Search for the cell housing the specified text and yield its [X, Y] center coordinate. 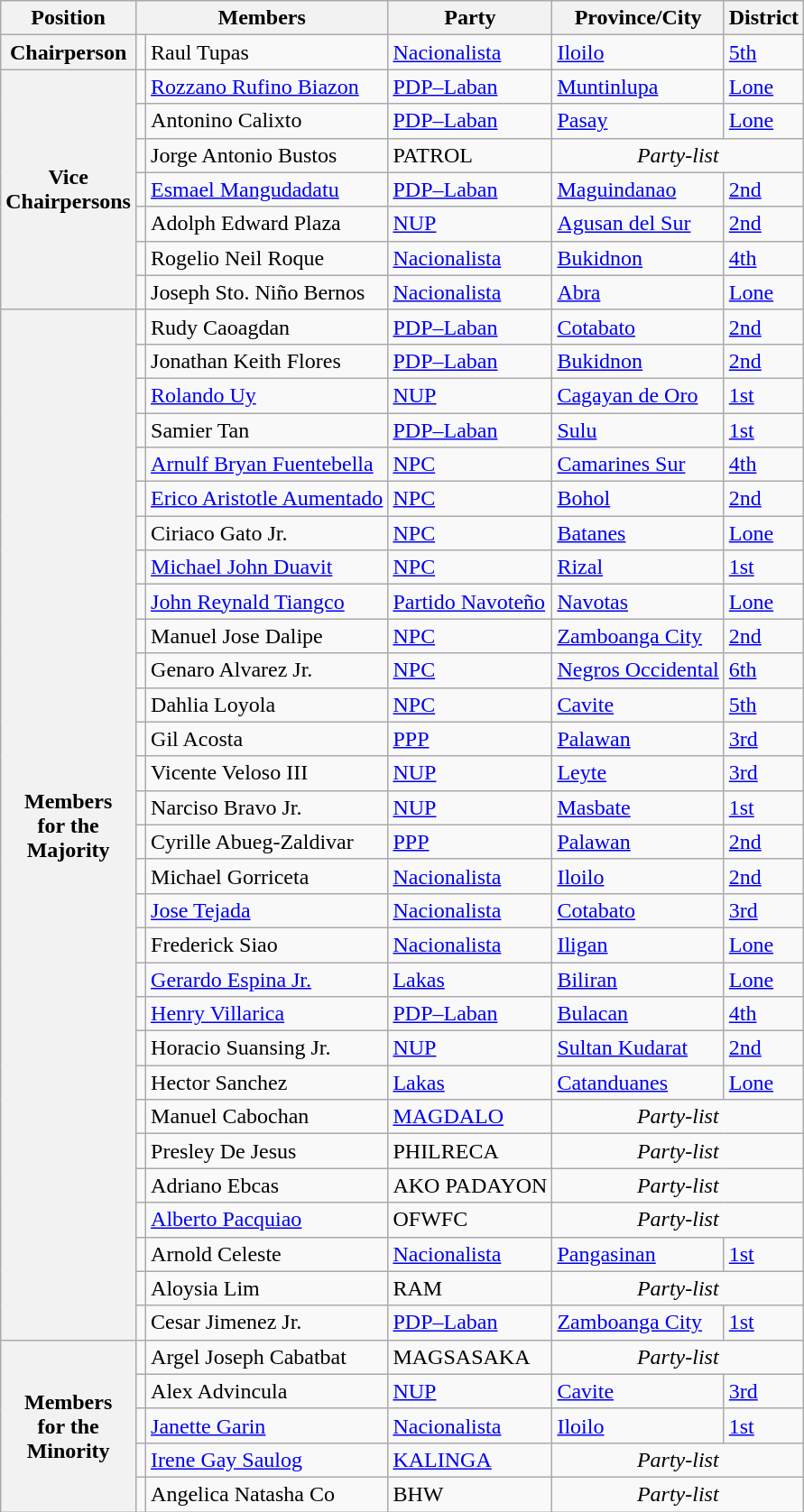
Argel Joseph Cabatbat [267, 1357]
Narciso Bravo Jr. [267, 807]
Joseph Sto. Niño Bernos [267, 292]
Masbate [638, 807]
Muntinlupa [638, 87]
MAGSASAKA [470, 1357]
Catanduanes [638, 1083]
Erico Aristotle Aumentado [267, 499]
Samier Tan [267, 430]
Esmael Mangudadatu [267, 189]
Arnulf Bryan Fuentebella [267, 465]
Bulacan [638, 1014]
Arnold Celeste [267, 1254]
Navotas [638, 602]
District [763, 18]
Frederick Siao [267, 945]
MAGDALO [470, 1117]
Rolando Uy [267, 395]
Aloysia Lim [267, 1288]
Manuel Jose Dalipe [267, 636]
Membersfor theMajority [69, 825]
Hector Sanchez [267, 1083]
Janette Garin [267, 1425]
Batanes [638, 533]
Irene Gay Saulog [267, 1460]
Raul Tupas [267, 52]
Gerardo Espina Jr. [267, 979]
Party [470, 18]
Henry Villarica [267, 1014]
Bohol [638, 499]
John Reynald Tiangco [267, 602]
Membersfor theMinority [69, 1425]
Presley De Jesus [267, 1151]
Camarines Sur [638, 465]
Rozzano Rufino Biazon [267, 87]
Cesar Jimenez Jr. [267, 1323]
Horacio Suansing Jr. [267, 1048]
Jonathan Keith Flores [267, 361]
Jose Tejada [267, 910]
Leyte [638, 773]
ViceChairpersons [69, 189]
Alex Advincula [267, 1391]
Pasay [638, 121]
Biliran [638, 979]
KALINGA [470, 1460]
Rizal [638, 567]
PHILRECA [470, 1151]
OFWFC [470, 1220]
Iligan [638, 945]
Pangasinan [638, 1254]
Rudy Caoagdan [267, 327]
Chairperson [69, 52]
PATROL [470, 155]
Gil Acosta [267, 739]
Partido Navoteño [470, 602]
BHW [470, 1494]
AKO PADAYON [470, 1185]
Province/City [638, 18]
Michael John Duavit [267, 567]
RAM [470, 1288]
Adriano Ebcas [267, 1185]
Maguindanao [638, 189]
Members [262, 18]
Sulu [638, 430]
Cyrille Abueg-Zaldivar [267, 842]
Agusan del Sur [638, 224]
Angelica Natasha Co [267, 1494]
Michael Gorriceta [267, 876]
Vicente Veloso III [267, 773]
Cagayan de Oro [638, 395]
Dahlia Loyola [267, 705]
Antonino Calixto [267, 121]
Manuel Cabochan [267, 1117]
Negros Occidental [638, 670]
Ciriaco Gato Jr. [267, 533]
Position [69, 18]
Rogelio Neil Roque [267, 258]
Alberto Pacquiao [267, 1220]
Sultan Kudarat [638, 1048]
Genaro Alvarez Jr. [267, 670]
Adolph Edward Plaza [267, 224]
6th [763, 670]
Abra [638, 292]
Jorge Antonio Bustos [267, 155]
